Determine the (x, y) coordinate at the center of the cell enclosing the given text.  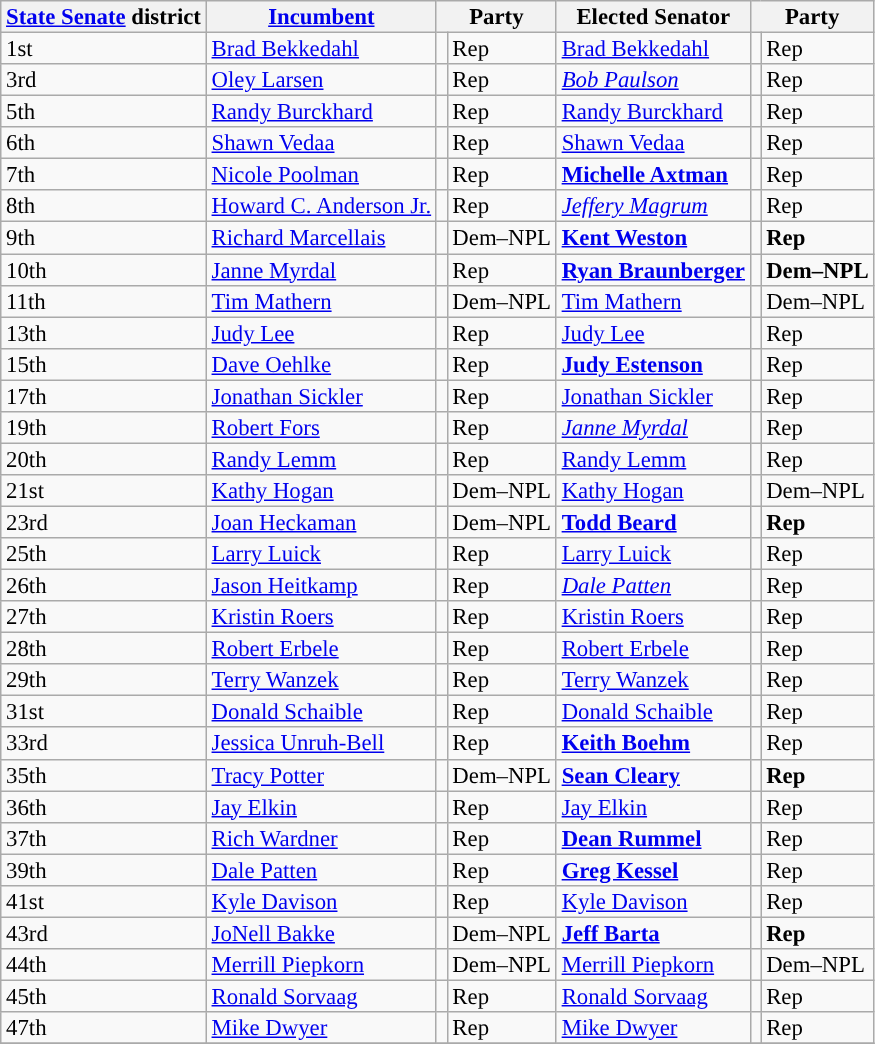
Dave Oehlke (321, 364)
43rd (104, 933)
Incumbent (321, 17)
5th (104, 112)
13th (104, 333)
29th (104, 680)
28th (104, 649)
47th (104, 1028)
1st (104, 49)
Jeff Barta (653, 933)
27th (104, 617)
33rd (104, 744)
Richard Marcellais (321, 238)
26th (104, 586)
9th (104, 238)
11th (104, 301)
21st (104, 491)
23rd (104, 522)
Tracy Potter (321, 775)
45th (104, 996)
Rich Wardner (321, 838)
35th (104, 775)
15th (104, 364)
20th (104, 459)
6th (104, 143)
39th (104, 870)
25th (104, 554)
Oley Larsen (321, 80)
31st (104, 712)
37th (104, 838)
Elected Senator (653, 17)
Howard C. Anderson Jr. (321, 206)
7th (104, 175)
Jeffery Magrum (653, 206)
41st (104, 902)
10th (104, 270)
State Senate district (104, 17)
Jason Heitkamp (321, 586)
8th (104, 206)
Sean Cleary (653, 775)
Jessica Unruh-Bell (321, 744)
Keith Boehm (653, 744)
Greg Kessel (653, 870)
Michelle Axtman (653, 175)
Todd Beard (653, 522)
Dean Rummel (653, 838)
JoNell Bakke (321, 933)
44th (104, 965)
19th (104, 428)
Ryan Braunberger (653, 270)
36th (104, 807)
Robert Fors (321, 428)
3rd (104, 80)
Judy Estenson (653, 364)
Kent Weston (653, 238)
17th (104, 396)
Joan Heckaman (321, 522)
Bob Paulson (653, 80)
Nicole Poolman (321, 175)
